Pinpoint the cell where the given text exists, returning its [X, Y] midpoint coordinate. 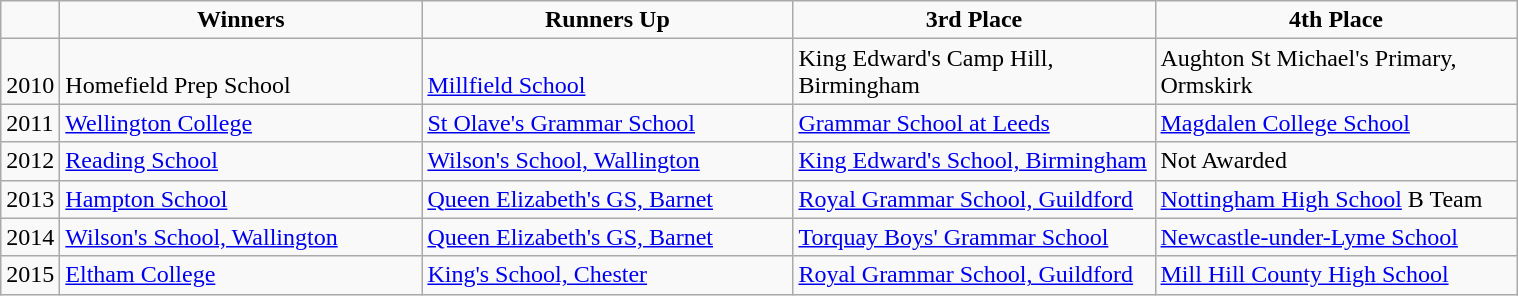
2014 [30, 237]
Winners [241, 20]
Wellington College [241, 123]
Grammar School at Leeds [974, 123]
Mill Hill County High School [1336, 275]
Nottingham High School B Team [1336, 199]
2012 [30, 161]
Not Awarded [1336, 161]
2010 [30, 72]
Eltham College [241, 275]
4th Place [1336, 20]
2011 [30, 123]
Reading School [241, 161]
King Edward's School, Birmingham [974, 161]
King Edward's Camp Hill, Birmingham [974, 72]
Millfield School [608, 72]
Homefield Prep School [241, 72]
St Olave's Grammar School [608, 123]
2015 [30, 275]
Magdalen College School [1336, 123]
Newcastle-under-Lyme School [1336, 237]
3rd Place [974, 20]
King's School, Chester [608, 275]
Aughton St Michael's Primary, Ormskirk [1336, 72]
Hampton School [241, 199]
Torquay Boys' Grammar School [974, 237]
2013 [30, 199]
Runners Up [608, 20]
